Detect which cell encompasses the target text, then output its [X, Y] center coordinate. 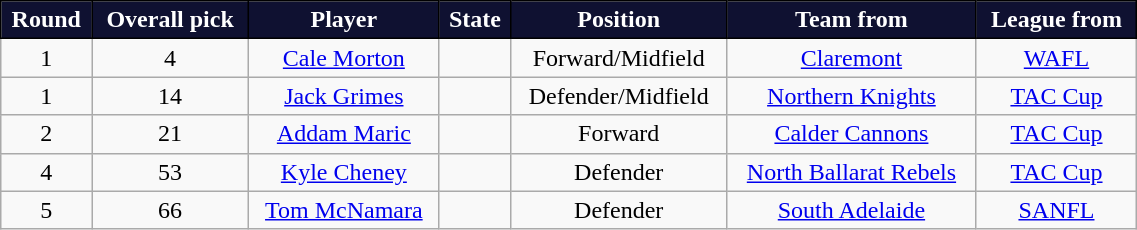
WAFL [1056, 58]
Defender/Midfield [619, 96]
53 [170, 172]
South Adelaide [852, 210]
Position [619, 20]
5 [46, 210]
North Ballarat Rebels [852, 172]
State [474, 20]
Tom McNamara [344, 210]
Forward [619, 134]
Cale Morton [344, 58]
14 [170, 96]
Claremont [852, 58]
Round [46, 20]
Forward/Midfield [619, 58]
2 [46, 134]
Kyle Cheney [344, 172]
Addam Maric [344, 134]
Jack Grimes [344, 96]
SANFL [1056, 210]
Player [344, 20]
66 [170, 210]
League from [1056, 20]
Team from [852, 20]
21 [170, 134]
Overall pick [170, 20]
Calder Cannons [852, 134]
Northern Knights [852, 96]
